Detect which cell encompasses the target text, then output its [X, Y] center coordinate. 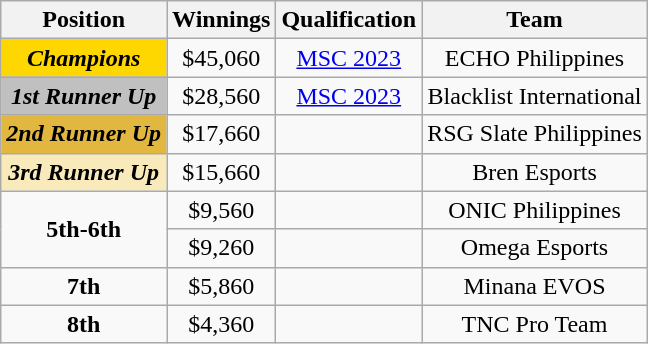
3rd Runner Up [84, 172]
ONIC Philippines [535, 210]
RSG Slate Philippines [535, 134]
$28,560 [222, 96]
ECHO Philippines [535, 58]
Minana EVOS [535, 286]
Blacklist International [535, 96]
Omega Esports [535, 248]
Winnings [222, 20]
$9,260 [222, 248]
2nd Runner Up [84, 134]
TNC Pro Team [535, 324]
1st Runner Up [84, 96]
$9,560 [222, 210]
Champions [84, 58]
$4,360 [222, 324]
$17,660 [222, 134]
8th [84, 324]
7th [84, 286]
$15,660 [222, 172]
Team [535, 20]
Qualification [349, 20]
$5,860 [222, 286]
5th-6th [84, 229]
Position [84, 20]
Bren Esports [535, 172]
$45,060 [222, 58]
